Scan for the cell matching the given text and deliver its (x, y) coordinate at center. 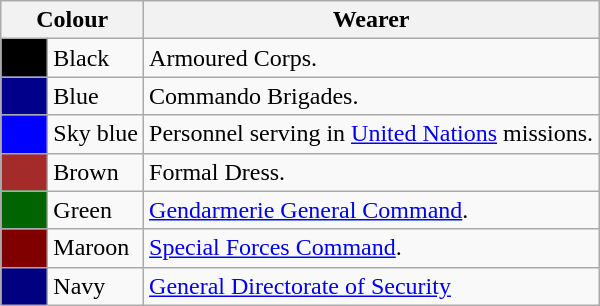
Commando Brigades. (372, 96)
Special Forces Command. (372, 248)
Sky blue (96, 134)
General Directorate of Security (372, 286)
Navy (96, 286)
Gendarmerie General Command. (372, 210)
Maroon (96, 248)
Green (96, 210)
Blue (96, 96)
Armoured Corps. (372, 58)
Personnel serving in United Nations missions. (372, 134)
Formal Dress. (372, 172)
Wearer (372, 20)
Brown (96, 172)
Colour (72, 20)
Black (96, 58)
